Provide the [x, y] coordinate of the cell's center where the given text is located.  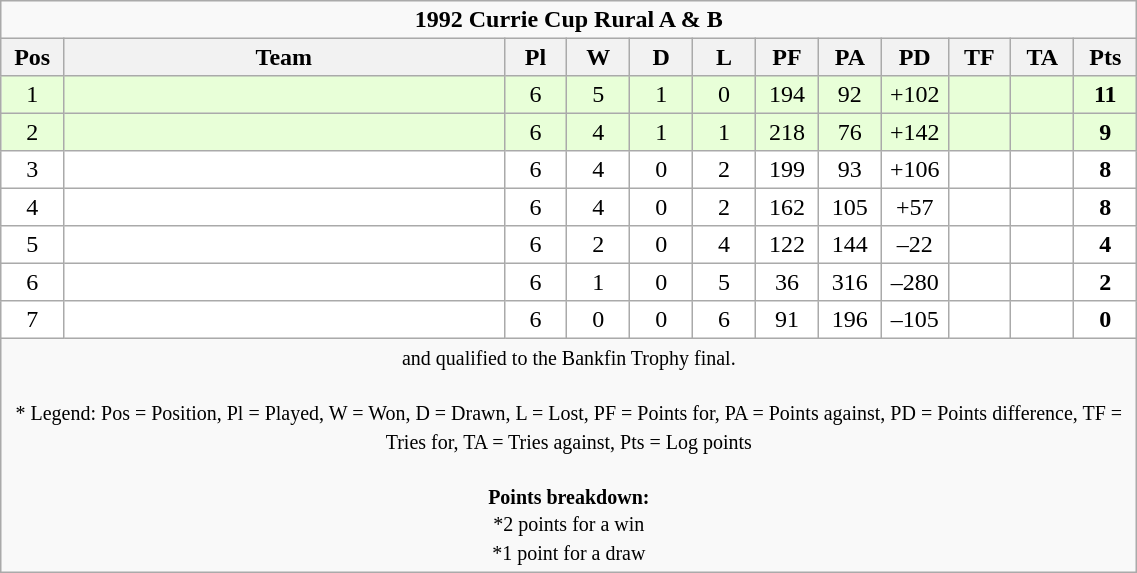
218 [788, 132]
122 [788, 244]
–105 [914, 318]
D [662, 56]
194 [788, 94]
144 [850, 244]
91 [788, 318]
Pts [1106, 56]
196 [850, 318]
+142 [914, 132]
162 [788, 206]
–22 [914, 244]
L [724, 56]
9 [1106, 132]
199 [788, 170]
316 [850, 282]
TF [980, 56]
W [598, 56]
+106 [914, 170]
+102 [914, 94]
PA [850, 56]
Team [284, 56]
7 [32, 318]
11 [1106, 94]
Pos [32, 56]
TA [1042, 56]
Pl [536, 56]
76 [850, 132]
PD [914, 56]
93 [850, 170]
3 [32, 170]
36 [788, 282]
105 [850, 206]
PF [788, 56]
+57 [914, 206]
92 [850, 94]
1992 Currie Cup Rural A & B [569, 20]
–280 [914, 282]
